Identify which cell holds the provided text, then report its [X, Y] central coordinate. 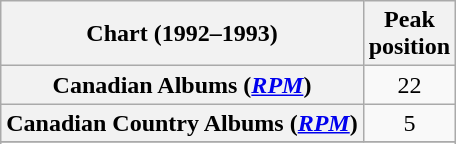
Chart (1992–1993) [182, 34]
Peakposition [409, 34]
22 [409, 85]
5 [409, 123]
Canadian Country Albums (RPM) [182, 123]
Canadian Albums (RPM) [182, 85]
